Search for the cell housing the specified text and yield its (x, y) center coordinate. 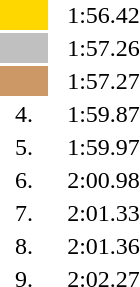
5. (24, 147)
4. (24, 114)
8. (24, 246)
7. (24, 213)
6. (24, 180)
